Return [X, Y] of the center of cell containing provided text 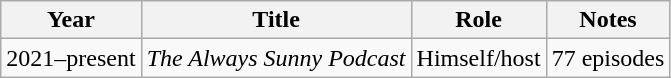
Year [71, 20]
Title [276, 20]
2021–present [71, 58]
Role [478, 20]
Himself/host [478, 58]
Notes [608, 20]
77 episodes [608, 58]
The Always Sunny Podcast [276, 58]
